Find where the given text appears and provide that cell's center as (x, y) coordinate. 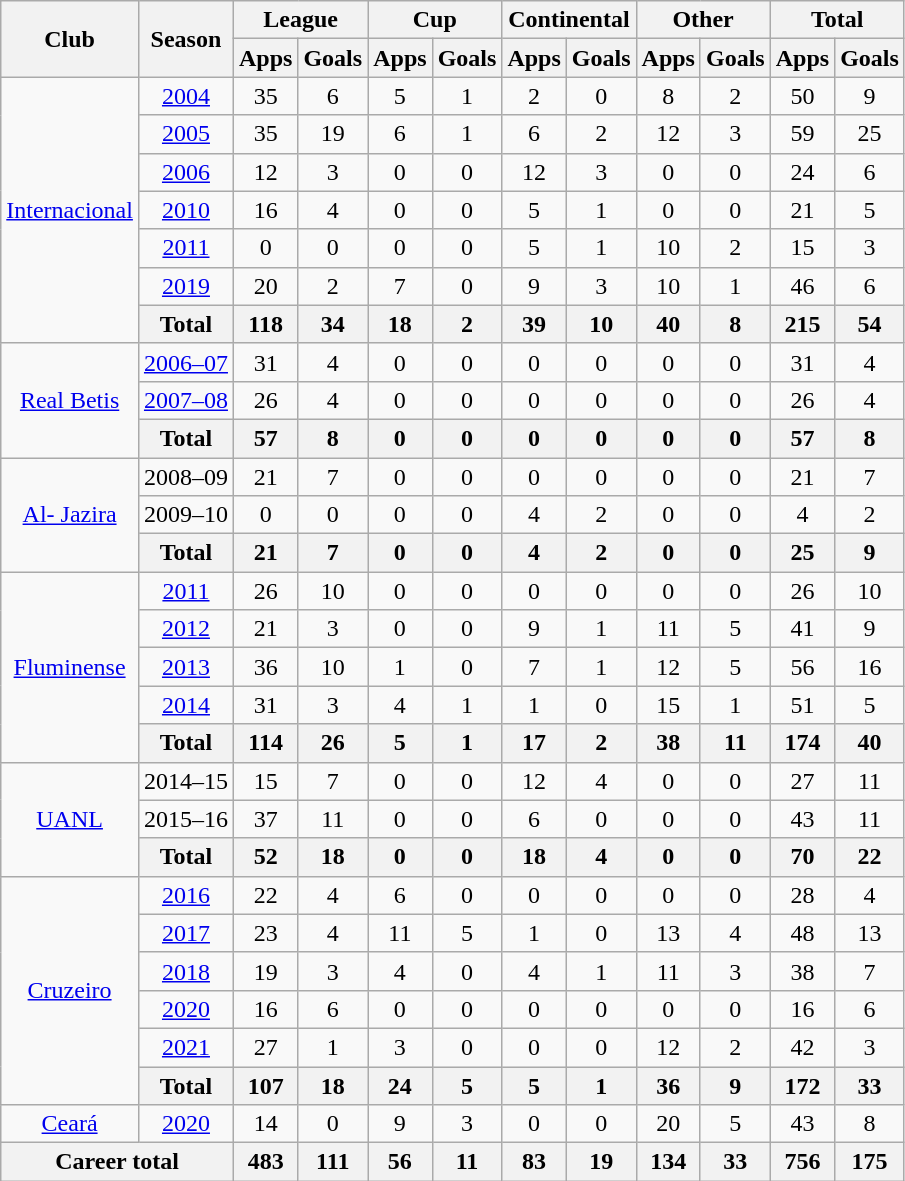
Season (186, 39)
2008–09 (186, 477)
Career total (118, 1162)
Cruzeiro (70, 990)
Al- Jazira (70, 515)
51 (802, 705)
2009–10 (186, 515)
2006 (186, 172)
2007–08 (186, 400)
Real Betis (70, 400)
2021 (186, 1047)
2010 (186, 210)
48 (802, 933)
2004 (186, 96)
39 (534, 324)
111 (333, 1162)
52 (265, 857)
70 (802, 857)
118 (265, 324)
Continental (569, 20)
215 (802, 324)
2012 (186, 629)
46 (802, 286)
Other (703, 20)
59 (802, 134)
2019 (186, 286)
2006–07 (186, 362)
2016 (186, 895)
Fluminense (70, 667)
41 (802, 629)
Club (70, 39)
42 (802, 1047)
114 (265, 743)
2014–15 (186, 781)
107 (265, 1085)
756 (802, 1162)
23 (265, 933)
Ceará (70, 1124)
2015–16 (186, 819)
2005 (186, 134)
2013 (186, 667)
172 (802, 1085)
37 (265, 819)
League (300, 20)
34 (333, 324)
483 (265, 1162)
Internacional (70, 210)
Cup (435, 20)
17 (534, 743)
14 (265, 1124)
2018 (186, 971)
50 (802, 96)
2017 (186, 933)
134 (668, 1162)
UANL (70, 819)
175 (870, 1162)
54 (870, 324)
174 (802, 743)
83 (534, 1162)
28 (802, 895)
2014 (186, 705)
